Provide the [x, y] coordinate of the cell's center where the given text is located.  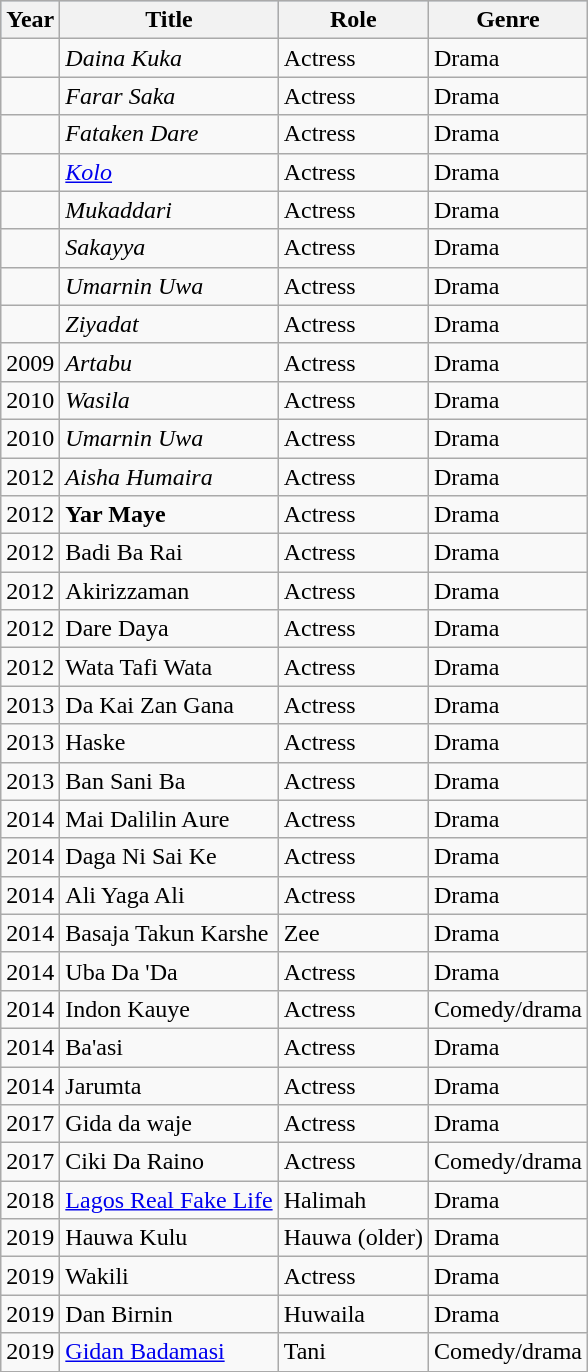
Lagos Real Fake Life [169, 1200]
Kolo [169, 172]
Daga Ni Sai Ke [169, 857]
Akirizzaman [169, 591]
Hauwa (older) [353, 1238]
Uba Da 'Da [169, 971]
Year [30, 20]
Daina Kuka [169, 58]
Dan Birnin [169, 1314]
2018 [30, 1200]
Gida da waje [169, 1124]
Wasila [169, 400]
Wakili [169, 1276]
Aisha Humaira [169, 477]
Title [169, 20]
Fataken Dare [169, 134]
Hauwa Kulu [169, 1238]
Zee [353, 933]
Ciki Da Raino [169, 1162]
Tani [353, 1352]
Ziyadat [169, 324]
Mai Dalilin Aure [169, 819]
Indon Kauye [169, 1009]
Farar Saka [169, 96]
Ali Yaga Ali [169, 895]
Huwaila [353, 1314]
Da Kai Zan Gana [169, 705]
Ba'asi [169, 1047]
Gidan Badamasi [169, 1352]
Badi Ba Rai [169, 553]
Basaja Takun Karshe [169, 933]
Yar Maye [169, 515]
Ban Sani Ba [169, 781]
Wata Tafi Wata [169, 667]
Genre [508, 20]
Sakayya [169, 248]
Mukaddari [169, 210]
Role [353, 20]
2009 [30, 362]
Haske [169, 743]
Dare Daya [169, 629]
Halimah [353, 1200]
Artabu [169, 362]
Jarumta [169, 1085]
